For the text-containing cell, return its midpoint in (X, Y) coordinate format. 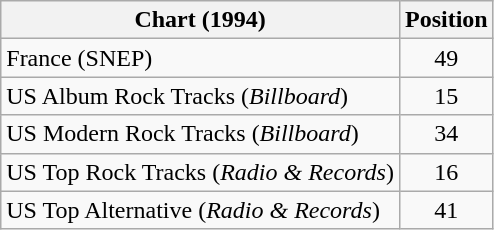
US Top Rock Tracks (Radio & Records) (200, 172)
US Top Alternative (Radio & Records) (200, 210)
41 (446, 210)
15 (446, 96)
16 (446, 172)
US Modern Rock Tracks (Billboard) (200, 134)
Position (446, 20)
49 (446, 58)
France (SNEP) (200, 58)
US Album Rock Tracks (Billboard) (200, 96)
34 (446, 134)
Chart (1994) (200, 20)
